Identify which cell holds the provided text, then report its (x, y) central coordinate. 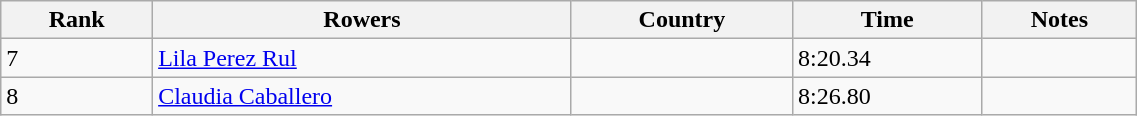
7 (77, 58)
Rowers (362, 20)
Notes (1060, 20)
8:26.80 (887, 96)
Time (887, 20)
Rank (77, 20)
8 (77, 96)
Lila Perez Rul (362, 58)
Claudia Caballero (362, 96)
Country (682, 20)
8:20.34 (887, 58)
